Return (x, y) of the center of cell containing provided text 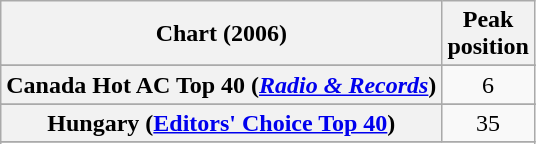
6 (488, 85)
Peakposition (488, 34)
Hungary (Editors' Choice Top 40) (222, 123)
35 (488, 123)
Canada Hot AC Top 40 (Radio & Records) (222, 85)
Chart (2006) (222, 34)
